Find where the given text appears and provide that cell's center as (X, Y) coordinate. 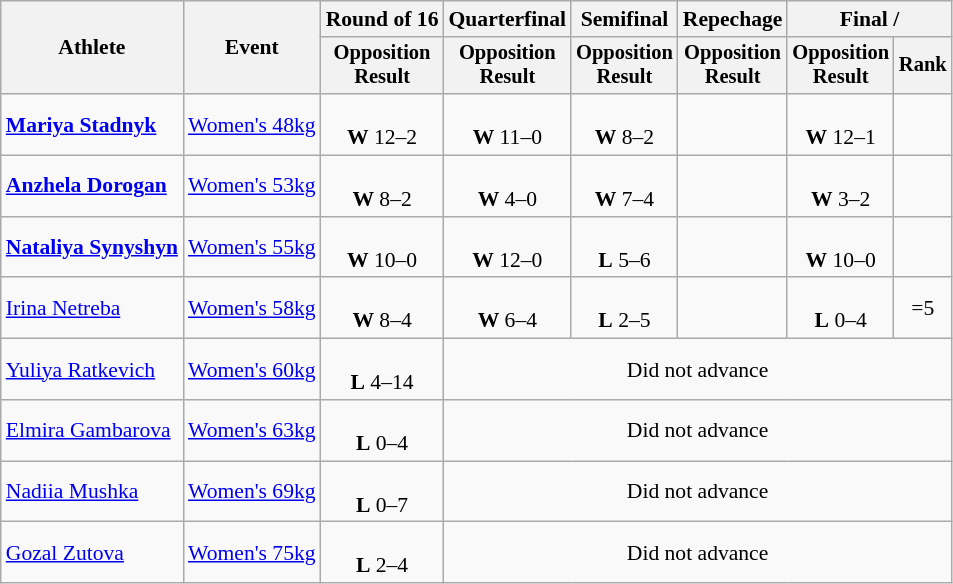
W 12–1 (840, 124)
W 12–2 (382, 124)
L 5–6 (624, 248)
Event (252, 48)
W 3–2 (840, 186)
L 4–14 (382, 370)
Repechage (733, 19)
Women's 75kg (252, 552)
Nataliya Synyshyn (92, 248)
L 0–7 (382, 492)
Elmira Gambarova (92, 430)
Women's 48kg (252, 124)
Irina Netreba (92, 308)
Women's 69kg (252, 492)
L 2–5 (624, 308)
W 7–4 (624, 186)
Mariya Stadnyk (92, 124)
Anzhela Dorogan (92, 186)
Nadiia Mushka (92, 492)
Rank (923, 66)
Quarterfinal (508, 19)
W 4–0 (508, 186)
Semifinal (624, 19)
Women's 55kg (252, 248)
W 8–4 (382, 308)
Women's 60kg (252, 370)
Round of 16 (382, 19)
W 12–0 (508, 248)
Yuliya Ratkevich (92, 370)
W 11–0 (508, 124)
L 2–4 (382, 552)
W 6–4 (508, 308)
Women's 53kg (252, 186)
Women's 58kg (252, 308)
Athlete (92, 48)
Final / (869, 19)
Gozal Zutova (92, 552)
=5 (923, 308)
Women's 63kg (252, 430)
